Find where the given text appears and provide that cell's center as [X, Y] coordinate. 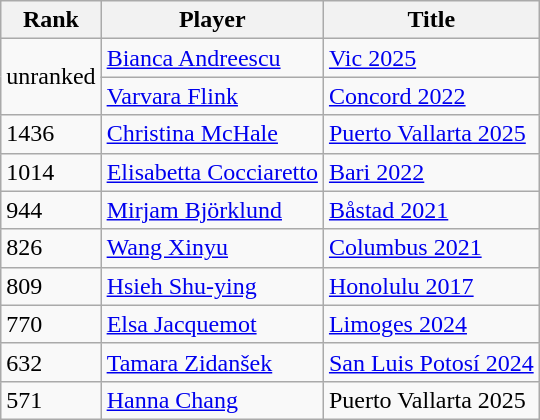
Tamara Zidanšek [212, 362]
San Luis Potosí 2024 [431, 362]
Wang Xinyu [212, 248]
944 [51, 210]
Columbus 2021 [431, 248]
Concord 2022 [431, 96]
1436 [51, 134]
Honolulu 2017 [431, 286]
Elisabetta Cocciaretto [212, 172]
Christina McHale [212, 134]
Title [431, 20]
Bianca Andreescu [212, 58]
770 [51, 324]
Bari 2022 [431, 172]
Hanna Chang [212, 400]
Varvara Flink [212, 96]
1014 [51, 172]
Båstad 2021 [431, 210]
Hsieh Shu-ying [212, 286]
Rank [51, 20]
826 [51, 248]
Player [212, 20]
571 [51, 400]
Vic 2025 [431, 58]
632 [51, 362]
809 [51, 286]
Limoges 2024 [431, 324]
Mirjam Björklund [212, 210]
unranked [51, 77]
Elsa Jacquemot [212, 324]
